Return the [x, y] coordinate for the center point of the cell that contains the specified text.  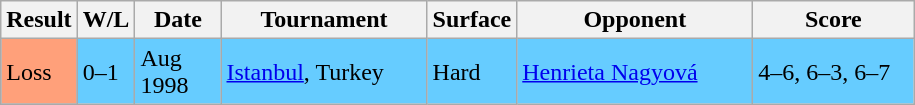
4–6, 6–3, 6–7 [834, 72]
Hard [472, 72]
W/L [106, 20]
Score [834, 20]
0–1 [106, 72]
Tournament [324, 20]
Result [39, 20]
Loss [39, 72]
Aug 1998 [178, 72]
Opponent [635, 20]
Henrieta Nagyová [635, 72]
Date [178, 20]
Istanbul, Turkey [324, 72]
Surface [472, 20]
